Find where the given text appears and provide that cell's center as [X, Y] coordinate. 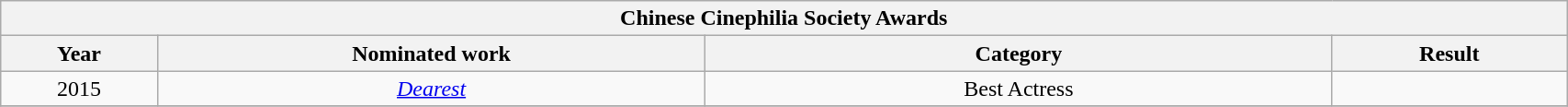
Nominated work [432, 53]
2015 [79, 89]
Category [1019, 53]
Year [79, 53]
Chinese Cinephilia Society Awards [784, 18]
Result [1450, 53]
Dearest [432, 89]
Best Actress [1019, 89]
